Identify which cell holds the provided text, then report its (X, Y) central coordinate. 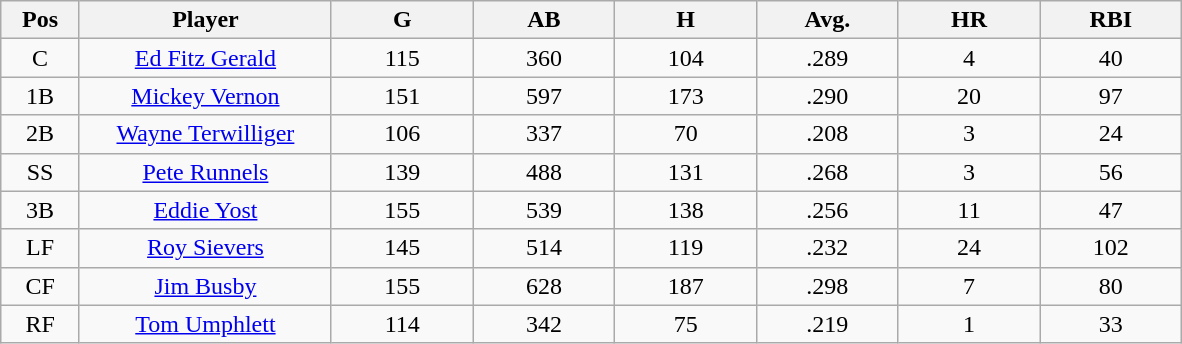
102 (1111, 248)
539 (544, 210)
.290 (828, 96)
145 (402, 248)
Wayne Terwilliger (205, 134)
337 (544, 134)
Roy Sievers (205, 248)
187 (686, 286)
Avg. (828, 20)
Mickey Vernon (205, 96)
HR (969, 20)
104 (686, 58)
33 (1111, 324)
3B (40, 210)
7 (969, 286)
115 (402, 58)
Pete Runnels (205, 172)
342 (544, 324)
.232 (828, 248)
488 (544, 172)
.208 (828, 134)
11 (969, 210)
RF (40, 324)
.268 (828, 172)
RBI (1111, 20)
AB (544, 20)
CF (40, 286)
.219 (828, 324)
20 (969, 96)
SS (40, 172)
75 (686, 324)
2B (40, 134)
H (686, 20)
131 (686, 172)
Pos (40, 20)
139 (402, 172)
114 (402, 324)
138 (686, 210)
173 (686, 96)
106 (402, 134)
56 (1111, 172)
628 (544, 286)
360 (544, 58)
.289 (828, 58)
97 (1111, 96)
1B (40, 96)
151 (402, 96)
.256 (828, 210)
Jim Busby (205, 286)
C (40, 58)
4 (969, 58)
Player (205, 20)
Eddie Yost (205, 210)
Ed Fitz Gerald (205, 58)
597 (544, 96)
Tom Umphlett (205, 324)
47 (1111, 210)
.298 (828, 286)
514 (544, 248)
70 (686, 134)
LF (40, 248)
40 (1111, 58)
80 (1111, 286)
119 (686, 248)
G (402, 20)
1 (969, 324)
